Identify which cell holds the provided text, then report its (X, Y) central coordinate. 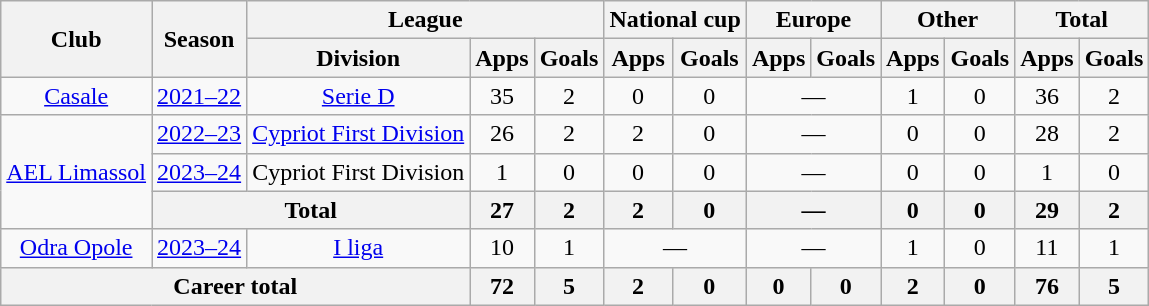
Serie D (358, 96)
26 (502, 134)
AEL Limassol (76, 172)
76 (1047, 286)
28 (1047, 134)
36 (1047, 96)
National cup (675, 20)
Season (200, 39)
Other (948, 20)
Europe (813, 20)
I liga (358, 248)
Career total (236, 286)
Division (358, 58)
35 (502, 96)
Club (76, 39)
2022–23 (200, 134)
League (426, 20)
10 (502, 248)
Casale (76, 96)
Odra Opole (76, 248)
72 (502, 286)
27 (502, 210)
29 (1047, 210)
11 (1047, 248)
2021–22 (200, 96)
